Scan for the cell matching the given text and deliver its (x, y) coordinate at center. 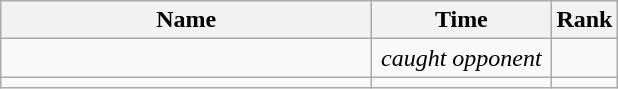
Rank (584, 20)
Name (186, 20)
Time (462, 20)
caught opponent (462, 58)
